Detect which cell encompasses the target text, then output its [x, y] center coordinate. 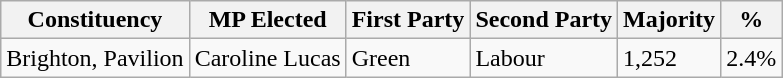
MP Elected [268, 20]
% [752, 20]
2.4% [752, 58]
Second Party [544, 20]
Green [408, 58]
1,252 [670, 58]
Constituency [95, 20]
Majority [670, 20]
Caroline Lucas [268, 58]
Brighton, Pavilion [95, 58]
Labour [544, 58]
First Party [408, 20]
